Provide the (x, y) coordinate of the cell's center where the given text is located.  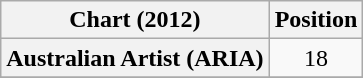
18 (316, 58)
Australian Artist (ARIA) (135, 58)
Chart (2012) (135, 20)
Position (316, 20)
